Return (x, y) of the center of cell containing provided text 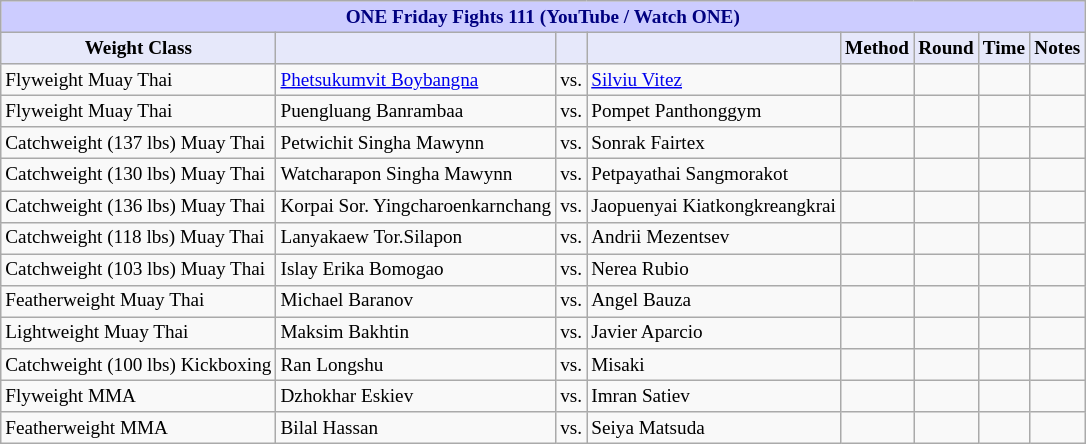
Lightweight Muay Thai (138, 333)
ONE Friday Fights 111 (YouTube / Watch ONE) (543, 17)
Andrii Mezentsev (714, 238)
Michael Baranov (416, 301)
Angel Bauza (714, 301)
Islay Erika Bomogao (416, 270)
Sonrak Fairtex (714, 143)
Jaopuenyai Kiatkongkreangkrai (714, 206)
Pompet Panthonggym (714, 111)
Time (1004, 48)
Catchweight (100 lbs) Kickboxing (138, 365)
Nerea Rubio (714, 270)
Lanyakaew Tor.Silapon (416, 238)
Flyweight MMA (138, 396)
Notes (1058, 48)
Method (876, 48)
Catchweight (103 lbs) Muay Thai (138, 270)
Silviu Vitez (714, 80)
Dzhokhar Eskiev (416, 396)
Catchweight (118 lbs) Muay Thai (138, 238)
Featherweight Muay Thai (138, 301)
Seiya Matsuda (714, 428)
Imran Satiev (714, 396)
Maksim Bakhtin (416, 333)
Bilal Hassan (416, 428)
Petwichit Singha Mawynn (416, 143)
Javier Aparcio (714, 333)
Featherweight MMA (138, 428)
Puengluang Banrambaa (416, 111)
Ran Longshu (416, 365)
Petpayathai Sangmorakot (714, 175)
Weight Class (138, 48)
Round (946, 48)
Watcharapon Singha Mawynn (416, 175)
Catchweight (136 lbs) Muay Thai (138, 206)
Phetsukumvit Boybangna (416, 80)
Catchweight (137 lbs) Muay Thai (138, 143)
Catchweight (130 lbs) Muay Thai (138, 175)
Korpai Sor. Yingcharoenkarnchang (416, 206)
Misaki (714, 365)
